Locate the cell with the specified text and output its [X, Y] center coordinate. 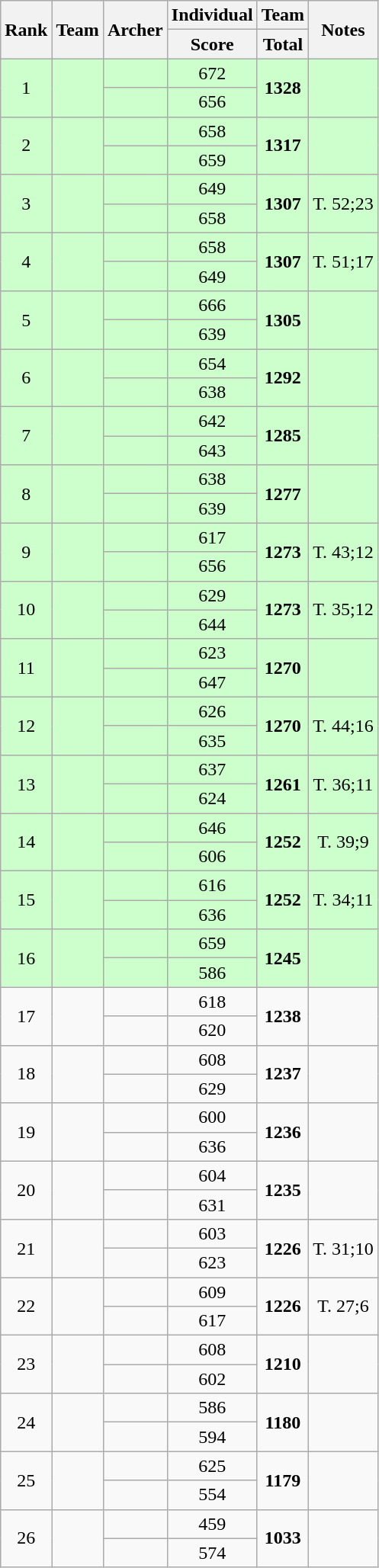
18 [26, 1074]
1210 [283, 1364]
1179 [283, 1480]
11 [26, 668]
1317 [283, 146]
642 [212, 422]
17 [26, 1016]
9 [26, 552]
T. 43;12 [343, 552]
T. 36;11 [343, 784]
Notes [343, 30]
T. 31;10 [343, 1248]
1285 [283, 436]
1236 [283, 1132]
T. 52;23 [343, 204]
574 [212, 1553]
1238 [283, 1016]
T. 39;9 [343, 842]
620 [212, 1031]
15 [26, 900]
Score [212, 44]
1033 [283, 1538]
602 [212, 1379]
23 [26, 1364]
1245 [283, 958]
Individual [212, 15]
604 [212, 1175]
T. 51;17 [343, 261]
643 [212, 451]
12 [26, 726]
19 [26, 1132]
609 [212, 1292]
616 [212, 886]
3 [26, 204]
16 [26, 958]
626 [212, 711]
603 [212, 1233]
1292 [283, 378]
T. 27;6 [343, 1307]
5 [26, 319]
20 [26, 1190]
1305 [283, 319]
594 [212, 1437]
618 [212, 1002]
21 [26, 1248]
25 [26, 1480]
1328 [283, 88]
8 [26, 494]
1237 [283, 1074]
637 [212, 769]
2 [26, 146]
600 [212, 1117]
1261 [283, 784]
666 [212, 305]
647 [212, 682]
672 [212, 73]
Archer [135, 30]
13 [26, 784]
1 [26, 88]
1180 [283, 1422]
635 [212, 740]
554 [212, 1495]
24 [26, 1422]
654 [212, 364]
631 [212, 1204]
644 [212, 624]
4 [26, 261]
Total [283, 44]
10 [26, 610]
624 [212, 798]
Rank [26, 30]
14 [26, 842]
T. 44;16 [343, 726]
22 [26, 1307]
26 [26, 1538]
646 [212, 827]
606 [212, 857]
6 [26, 378]
1235 [283, 1190]
459 [212, 1524]
625 [212, 1466]
T. 34;11 [343, 900]
7 [26, 436]
1277 [283, 494]
T. 35;12 [343, 610]
